From the cell containing the given text, extract its center point as [x, y] coordinate. 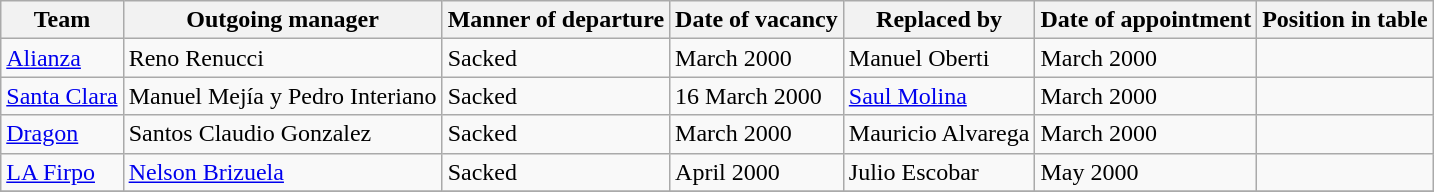
Alianza [62, 58]
Santa Clara [62, 96]
Date of vacancy [757, 20]
Nelson Brizuela [282, 172]
Dragon [62, 134]
Saul Molina [939, 96]
Mauricio Alvarega [939, 134]
Team [62, 20]
May 2000 [1146, 172]
LA Firpo [62, 172]
Position in table [1345, 20]
Julio Escobar [939, 172]
Replaced by [939, 20]
April 2000 [757, 172]
Reno Renucci [282, 58]
16 March 2000 [757, 96]
Manuel Mejía y Pedro Interiano [282, 96]
Santos Claudio Gonzalez [282, 134]
Manner of departure [556, 20]
Outgoing manager [282, 20]
Manuel Oberti [939, 58]
Date of appointment [1146, 20]
